Detect which cell encompasses the target text, then output its (x, y) center coordinate. 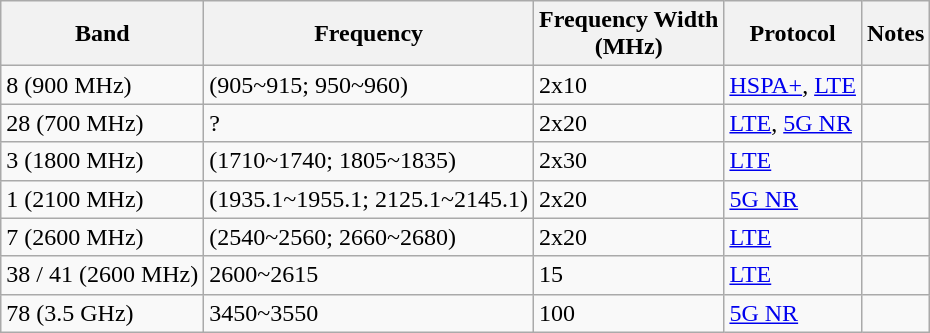
3 (1800 MHz) (102, 161)
(1710~1740; 1805~1835) (369, 161)
(1935.1~1955.1; 2125.1~2145.1) (369, 199)
38 / 41 (2600 MHz) (102, 275)
3450~3550 (369, 313)
1 (2100 MHz) (102, 199)
15 (628, 275)
2x30 (628, 161)
Frequency (369, 34)
2x10 (628, 85)
HSPA+, LTE (793, 85)
8 (900 MHz) (102, 85)
2600~2615 (369, 275)
100 (628, 313)
(2540~2560; 2660~2680) (369, 237)
LTE, 5G NR (793, 123)
Band (102, 34)
78 (3.5 GHz) (102, 313)
Frequency Width(MHz) (628, 34)
Notes (895, 34)
(905~915; 950~960) (369, 85)
7 (2600 MHz) (102, 237)
28 (700 MHz) (102, 123)
? (369, 123)
Protocol (793, 34)
